Scan for the cell matching the given text and deliver its (x, y) coordinate at center. 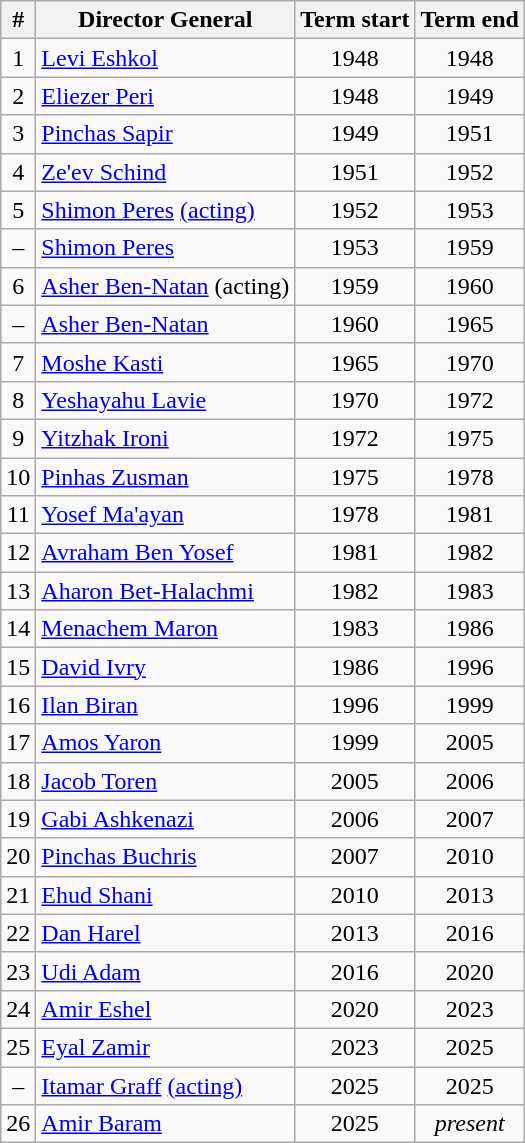
Yeshayahu Lavie (166, 400)
15 (18, 667)
11 (18, 515)
19 (18, 819)
4 (18, 172)
Ehud Shani (166, 895)
Dan Harel (166, 933)
Asher Ben-Natan (acting) (166, 286)
present (470, 1124)
10 (18, 477)
Term end (470, 20)
Aharon Bet-Halachmi (166, 591)
Yosef Ma'ayan (166, 515)
David Ivry (166, 667)
6 (18, 286)
Jacob Toren (166, 781)
Ze'ev Schind (166, 172)
18 (18, 781)
22 (18, 933)
Avraham Ben Yosef (166, 553)
Ilan Biran (166, 705)
5 (18, 210)
Pinhas Zusman (166, 477)
13 (18, 591)
17 (18, 743)
Term start (355, 20)
# (18, 20)
Yitzhak Ironi (166, 438)
Amir Baram (166, 1124)
Levi Eshkol (166, 58)
Menachem Maron (166, 629)
21 (18, 895)
Shimon Peres (166, 248)
16 (18, 705)
Pinchas Sapir (166, 134)
Director General (166, 20)
Moshe Kasti (166, 362)
14 (18, 629)
Amos Yaron (166, 743)
Gabi Ashkenazi (166, 819)
Eliezer Peri (166, 96)
23 (18, 971)
3 (18, 134)
24 (18, 1009)
2 (18, 96)
Shimon Peres (acting) (166, 210)
20 (18, 857)
1 (18, 58)
Eyal Zamir (166, 1047)
25 (18, 1047)
Asher Ben-Natan (166, 324)
Amir Eshel (166, 1009)
12 (18, 553)
7 (18, 362)
Itamar Graff (acting) (166, 1085)
Pinchas Buchris (166, 857)
8 (18, 400)
26 (18, 1124)
9 (18, 438)
Udi Adam (166, 971)
